Return [X, Y] of the center of cell containing provided text 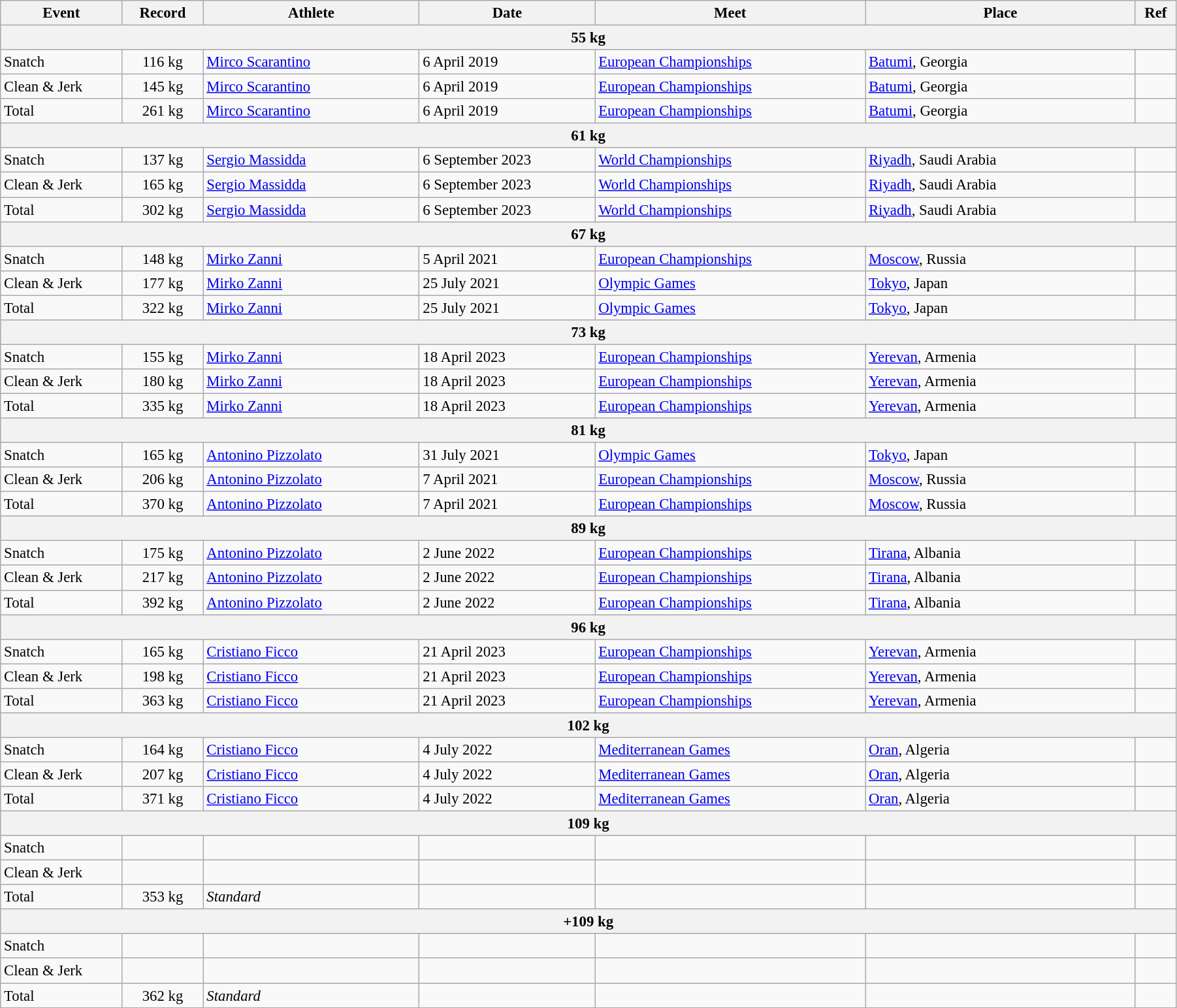
180 kg [163, 382]
Meet [730, 13]
Date [507, 13]
392 kg [163, 602]
217 kg [163, 578]
206 kg [163, 480]
145 kg [163, 87]
67 kg [588, 234]
102 kg [588, 725]
5 April 2021 [507, 259]
Record [163, 13]
Athlete [311, 13]
89 kg [588, 528]
Ref [1155, 13]
198 kg [163, 676]
96 kg [588, 627]
335 kg [163, 406]
177 kg [163, 283]
Event [61, 13]
322 kg [163, 308]
Place [1001, 13]
261 kg [163, 111]
73 kg [588, 333]
353 kg [163, 897]
363 kg [163, 701]
116 kg [163, 62]
31 July 2021 [507, 455]
+109 kg [588, 922]
302 kg [163, 210]
148 kg [163, 259]
61 kg [588, 136]
164 kg [163, 750]
371 kg [163, 799]
207 kg [163, 774]
109 kg [588, 824]
155 kg [163, 357]
55 kg [588, 38]
81 kg [588, 431]
137 kg [163, 160]
370 kg [163, 504]
362 kg [163, 996]
175 kg [163, 553]
